For the text-containing cell, return its midpoint in (x, y) coordinate format. 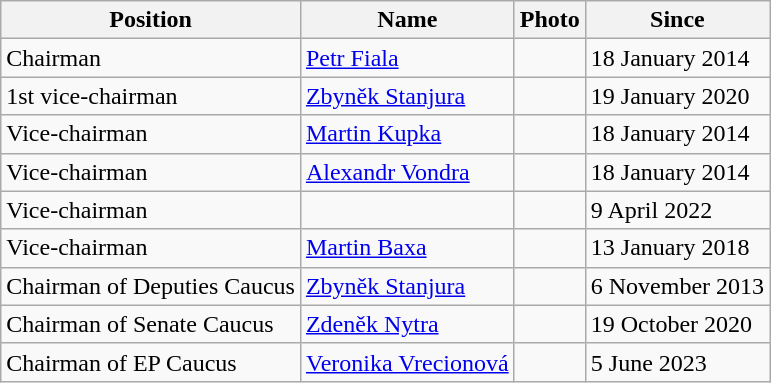
5 June 2023 (677, 362)
6 November 2013 (677, 286)
Petr Fiala (407, 58)
13 January 2018 (677, 248)
Chairman of EP Caucus (151, 362)
Martin Baxa (407, 248)
Chairman of Deputies Caucus (151, 286)
19 January 2020 (677, 96)
Photo (550, 20)
Position (151, 20)
Chairman (151, 58)
Chairman of Senate Caucus (151, 324)
Since (677, 20)
1st vice-chairman (151, 96)
Martin Kupka (407, 134)
Alexandr Vondra (407, 172)
9 April 2022 (677, 210)
Name (407, 20)
Zdeněk Nytra (407, 324)
19 October 2020 (677, 324)
Veronika Vrecionová (407, 362)
